Return [x, y] of the center of cell containing provided text 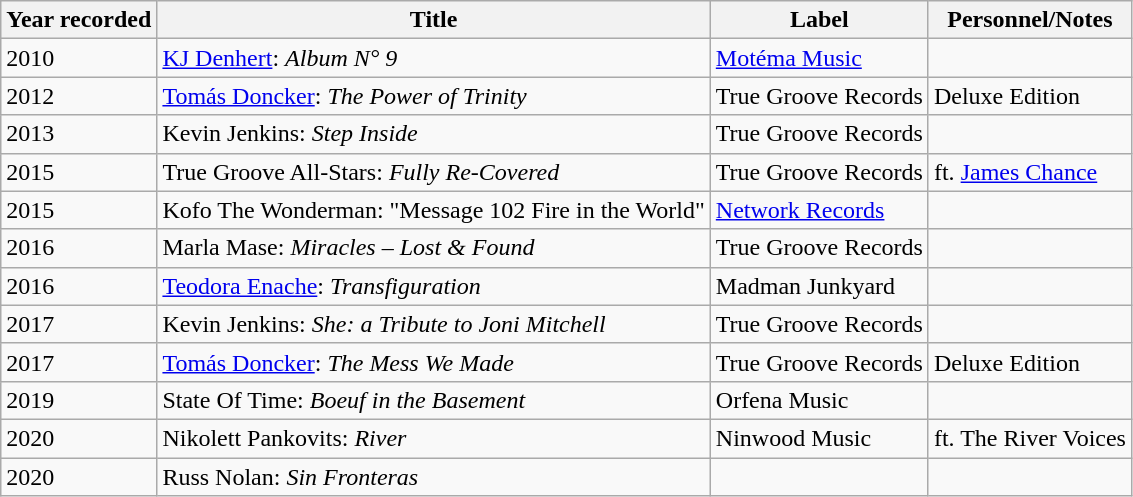
ft. The River Voices [1030, 438]
2012 [79, 96]
Kevin Jenkins: Step Inside [434, 134]
Nikolett Pankovits: River [434, 438]
Personnel/Notes [1030, 20]
ft. James Chance [1030, 172]
2019 [79, 400]
State Of Time: Boeuf in the Basement [434, 400]
Tomás Doncker: The Mess We Made [434, 362]
Kofo The Wonderman: "Message 102 Fire in the World" [434, 210]
True Groove All-Stars: Fully Re-Covered [434, 172]
Kevin Jenkins: She: a Tribute to Joni Mitchell [434, 324]
Network Records [819, 210]
2013 [79, 134]
Label [819, 20]
Title [434, 20]
Tomás Doncker: The Power of Trinity [434, 96]
Teodora Enache: Transfiguration [434, 286]
Ninwood Music [819, 438]
Russ Nolan: Sin Fronteras [434, 477]
2010 [79, 58]
Motéma Music [819, 58]
Marla Mase: Miracles – Lost & Found [434, 248]
Madman Junkyard [819, 286]
Orfena Music [819, 400]
Year recorded [79, 20]
KJ Denhert: Album N° 9 [434, 58]
